Scan for the cell matching the given text and deliver its [x, y] coordinate at center. 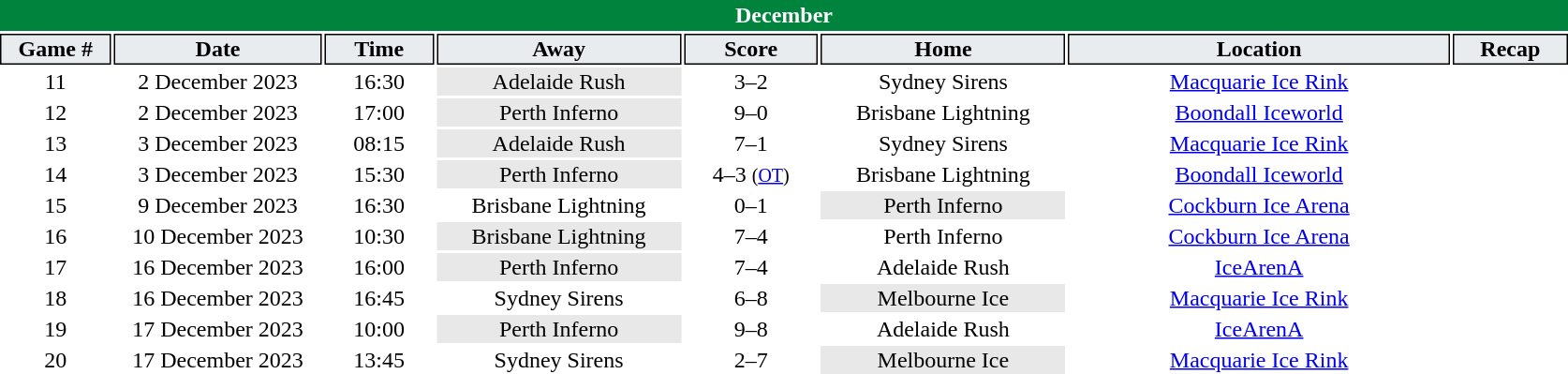
2–7 [751, 360]
13:45 [379, 360]
December [784, 15]
13 [56, 143]
10:30 [379, 236]
15 [56, 205]
Recap [1510, 49]
16 [56, 236]
11 [56, 82]
0–1 [751, 205]
6–8 [751, 298]
Date [218, 49]
16:00 [379, 267]
9–8 [751, 329]
08:15 [379, 143]
16:45 [379, 298]
15:30 [379, 174]
10:00 [379, 329]
14 [56, 174]
3–2 [751, 82]
7–1 [751, 143]
4–3 (OT) [751, 174]
Score [751, 49]
Time [379, 49]
Game # [56, 49]
10 December 2023 [218, 236]
19 [56, 329]
17 [56, 267]
9 December 2023 [218, 205]
17:00 [379, 112]
Location [1259, 49]
12 [56, 112]
9–0 [751, 112]
Away [559, 49]
20 [56, 360]
Home [943, 49]
18 [56, 298]
